Extract the [x, y] coordinate from the center of the cell holding the provided text.  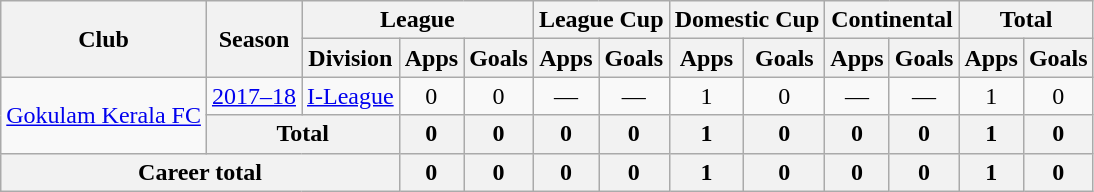
2017–18 [254, 96]
Club [104, 39]
League Cup [601, 20]
I-League [351, 96]
Division [351, 58]
League [418, 20]
Career total [200, 172]
Gokulam Kerala FC [104, 115]
Continental [892, 20]
Domestic Cup [747, 20]
Season [254, 39]
